Capture the cell that displays the provided text and extract its [X, Y] central coordinate. 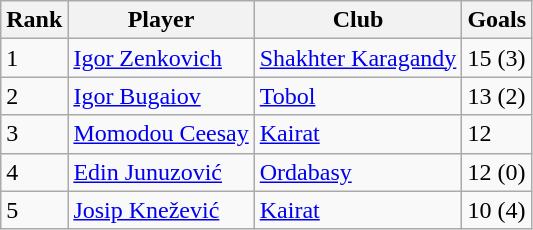
Goals [497, 20]
Momodou Ceesay [161, 134]
2 [34, 96]
Rank [34, 20]
Tobol [358, 96]
3 [34, 134]
Edin Junuzović [161, 172]
Igor Zenkovich [161, 58]
10 (4) [497, 210]
13 (2) [497, 96]
4 [34, 172]
5 [34, 210]
Club [358, 20]
Igor Bugaiov [161, 96]
12 [497, 134]
Shakhter Karagandy [358, 58]
Josip Knežević [161, 210]
Ordabasy [358, 172]
15 (3) [497, 58]
12 (0) [497, 172]
Player [161, 20]
1 [34, 58]
